For the text-containing cell, return its midpoint in [X, Y] coordinate format. 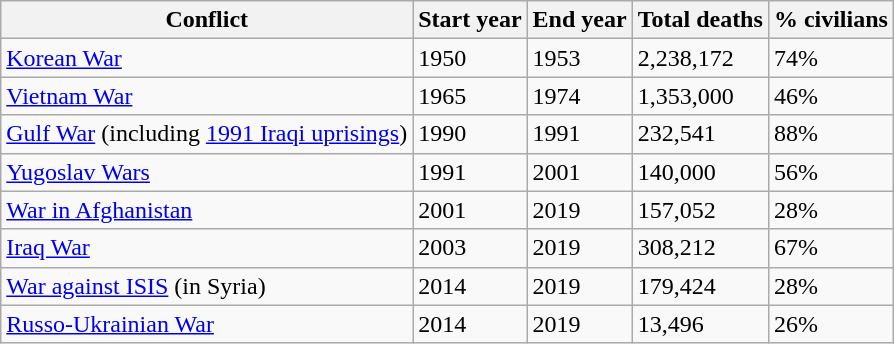
Korean War [207, 58]
Vietnam War [207, 96]
War against ISIS (in Syria) [207, 286]
67% [830, 248]
1965 [470, 96]
1974 [580, 96]
1950 [470, 58]
74% [830, 58]
Start year [470, 20]
Gulf War (including 1991 Iraqi uprisings) [207, 134]
26% [830, 324]
1,353,000 [700, 96]
232,541 [700, 134]
88% [830, 134]
End year [580, 20]
Iraq War [207, 248]
% civilians [830, 20]
2003 [470, 248]
1990 [470, 134]
179,424 [700, 286]
46% [830, 96]
Conflict [207, 20]
1953 [580, 58]
157,052 [700, 210]
13,496 [700, 324]
2,238,172 [700, 58]
Russo-Ukrainian War [207, 324]
Yugoslav Wars [207, 172]
Total deaths [700, 20]
56% [830, 172]
War in Afghanistan [207, 210]
140,000 [700, 172]
308,212 [700, 248]
